Capture the cell that displays the provided text and extract its (X, Y) central coordinate. 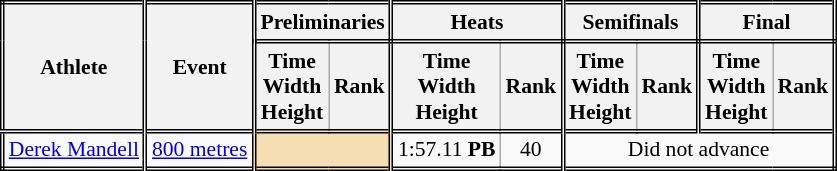
800 metres (199, 150)
40 (531, 150)
Semifinals (631, 22)
Athlete (74, 67)
1:57.11 PB (446, 150)
Heats (476, 22)
Event (199, 67)
Preliminaries (322, 22)
Final (767, 22)
Derek Mandell (74, 150)
Did not advance (699, 150)
